Scan for the cell matching the given text and deliver its [x, y] coordinate at center. 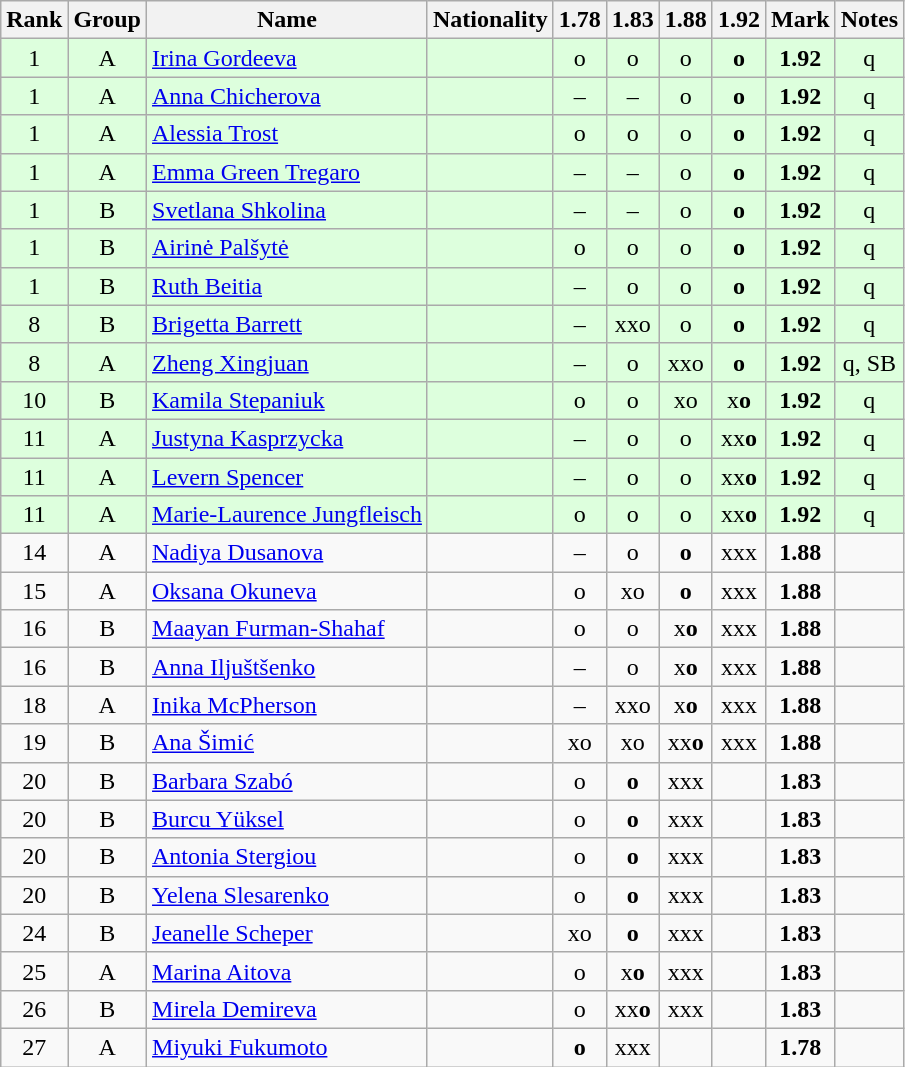
Svetlana Shkolina [288, 210]
Nationality [490, 20]
Nadiya Dusanova [288, 553]
Ruth Beitia [288, 286]
26 [34, 1009]
Alessia Trost [288, 134]
Miyuki Fukumoto [288, 1047]
Kamila Stepaniuk [288, 400]
Anna Chicherova [288, 96]
10 [34, 400]
Airinė Palšytė [288, 248]
19 [34, 743]
Irina Gordeeva [288, 58]
Rank [34, 20]
25 [34, 971]
Marie-Laurence Jungfleisch [288, 515]
Justyna Kasprzycka [288, 438]
Name [288, 20]
Inika McPherson [288, 705]
Mark [800, 20]
Marina Aitova [288, 971]
Emma Green Tregaro [288, 172]
24 [34, 933]
15 [34, 591]
18 [34, 705]
Oksana Okuneva [288, 591]
Antonia Stergiou [288, 857]
Notes [869, 20]
Jeanelle Scheper [288, 933]
Maayan Furman-Shahaf [288, 629]
27 [34, 1047]
Yelena Slesarenko [288, 895]
Burcu Yüksel [288, 819]
Levern Spencer [288, 477]
Zheng Xingjuan [288, 362]
Mirela Demireva [288, 1009]
Group [108, 20]
Anna Iljuštšenko [288, 667]
Barbara Szabó [288, 781]
q, SB [869, 362]
14 [34, 553]
Brigetta Barrett [288, 324]
Ana Šimić [288, 743]
